Scan for the cell matching the given text and deliver its (x, y) coordinate at center. 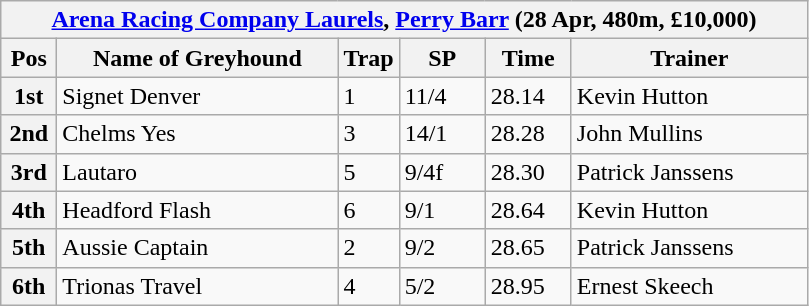
5 (368, 172)
2 (368, 248)
John Mullins (689, 134)
3 (368, 134)
Ernest Skeech (689, 286)
Headford Flash (198, 210)
28.65 (528, 248)
Pos (29, 58)
9/1 (442, 210)
SP (442, 58)
Time (528, 58)
Arena Racing Company Laurels, Perry Barr (28 Apr, 480m, £10,000) (404, 20)
2nd (29, 134)
5th (29, 248)
28.14 (528, 96)
1 (368, 96)
Name of Greyhound (198, 58)
14/1 (442, 134)
Aussie Captain (198, 248)
9/2 (442, 248)
6th (29, 286)
28.28 (528, 134)
Chelms Yes (198, 134)
Trap (368, 58)
Signet Denver (198, 96)
Trionas Travel (198, 286)
1st (29, 96)
5/2 (442, 286)
3rd (29, 172)
4 (368, 286)
4th (29, 210)
28.64 (528, 210)
28.95 (528, 286)
6 (368, 210)
11/4 (442, 96)
28.30 (528, 172)
9/4f (442, 172)
Lautaro (198, 172)
Trainer (689, 58)
